Locate the cell with the specified text and output its [X, Y] center coordinate. 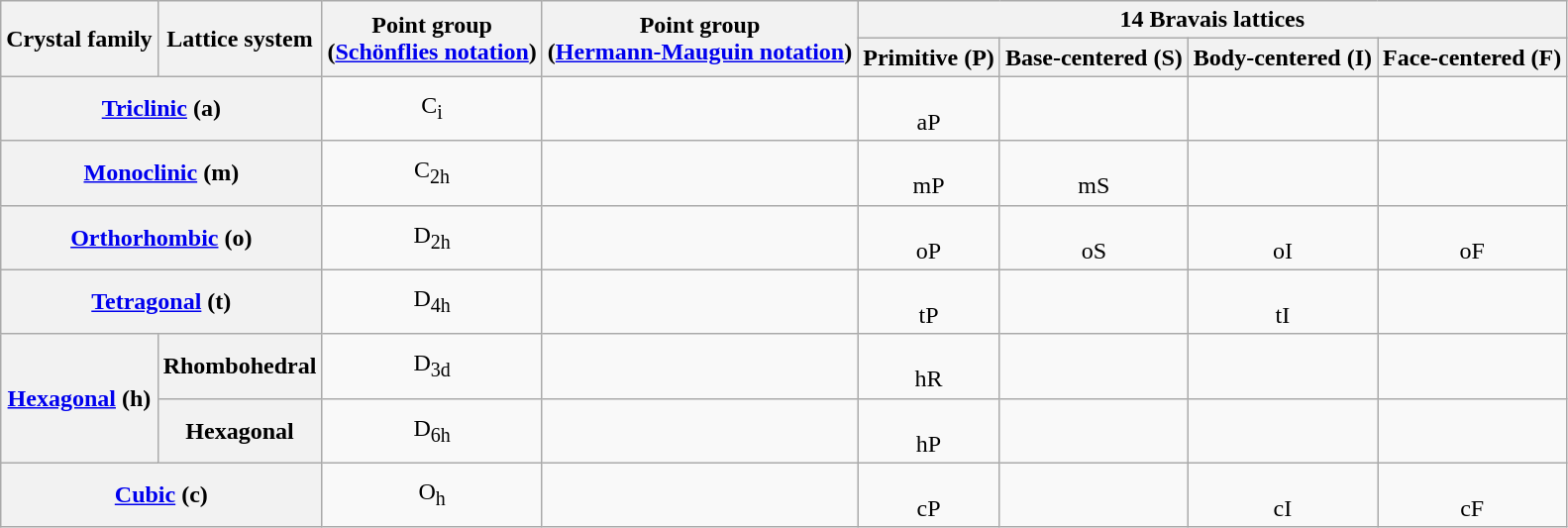
Triclinic (a) [161, 109]
Body-centered (I) [1282, 57]
Lattice system [240, 39]
Face-centered (F) [1472, 57]
tP [929, 301]
oF [1472, 238]
hP [929, 430]
Base-centered (S) [1094, 57]
Point group (Schönflies notation) [432, 39]
oI [1282, 238]
Cubic (c) [161, 495]
aP [929, 109]
Hexagonal [240, 430]
Point group (Hermann-Mauguin notation) [699, 39]
mS [1094, 172]
Rhombohedral [240, 367]
Orthorhombic (o) [161, 238]
D4h [432, 301]
Monoclinic (m) [161, 172]
cF [1472, 495]
mP [929, 172]
C2h [432, 172]
Tetragonal (t) [161, 301]
hR [929, 367]
Primitive (P) [929, 57]
14 Bravais lattices [1212, 20]
cP [929, 495]
cI [1282, 495]
oS [1094, 238]
D6h [432, 430]
tI [1282, 301]
D3d [432, 367]
Crystal family [79, 39]
Ci [432, 109]
D2h [432, 238]
oP [929, 238]
Oh [432, 495]
Hexagonal (h) [79, 398]
